Provide the (x, y) coordinate of the cell's center where the given text is located.  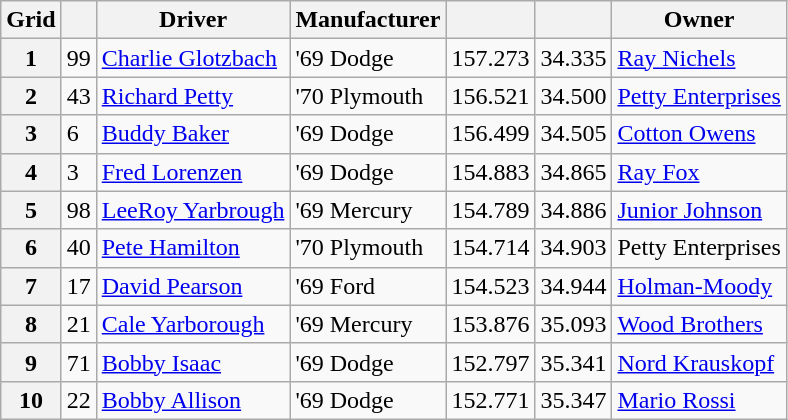
Bobby Allison (193, 400)
4 (31, 172)
156.499 (490, 134)
5 (31, 210)
34.944 (574, 286)
21 (78, 324)
152.797 (490, 362)
Bobby Isaac (193, 362)
2 (31, 96)
8 (31, 324)
Ray Nichels (699, 58)
Richard Petty (193, 96)
Wood Brothers (699, 324)
156.521 (490, 96)
34.500 (574, 96)
153.876 (490, 324)
Junior Johnson (699, 210)
22 (78, 400)
35.341 (574, 362)
Charlie Glotzbach (193, 58)
'69 Ford (368, 286)
43 (78, 96)
1 (31, 58)
17 (78, 286)
34.335 (574, 58)
Buddy Baker (193, 134)
Fred Lorenzen (193, 172)
154.714 (490, 248)
99 (78, 58)
Mario Rossi (699, 400)
Owner (699, 20)
154.883 (490, 172)
Holman-Moody (699, 286)
154.523 (490, 286)
98 (78, 210)
71 (78, 362)
Cale Yarborough (193, 324)
35.093 (574, 324)
10 (31, 400)
154.789 (490, 210)
Manufacturer (368, 20)
157.273 (490, 58)
40 (78, 248)
Cotton Owens (699, 134)
David Pearson (193, 286)
Nord Krauskopf (699, 362)
LeeRoy Yarbrough (193, 210)
Pete Hamilton (193, 248)
34.865 (574, 172)
35.347 (574, 400)
7 (31, 286)
Driver (193, 20)
9 (31, 362)
152.771 (490, 400)
34.903 (574, 248)
Ray Fox (699, 172)
34.886 (574, 210)
Grid (31, 20)
34.505 (574, 134)
